Locate the cell with the specified text and output its [x, y] center coordinate. 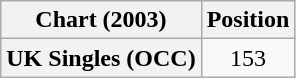
Chart (2003) [101, 20]
UK Singles (OCC) [101, 58]
Position [248, 20]
153 [248, 58]
